Locate the cell with the specified text and output its [x, y] center coordinate. 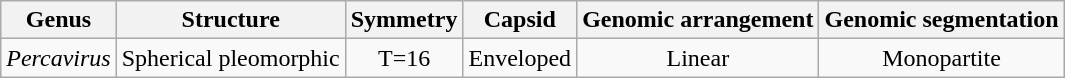
Structure [230, 20]
Genomic segmentation [942, 20]
Symmetry [404, 20]
Linear [698, 58]
Capsid [520, 20]
Percavirus [58, 58]
Genomic arrangement [698, 20]
T=16 [404, 58]
Spherical pleomorphic [230, 58]
Genus [58, 20]
Enveloped [520, 58]
Monopartite [942, 58]
